Identify which cell holds the provided text, then report its (X, Y) central coordinate. 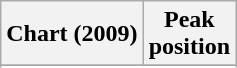
Chart (2009) (72, 34)
Peakposition (189, 34)
